Identify which cell holds the provided text, then report its (X, Y) central coordinate. 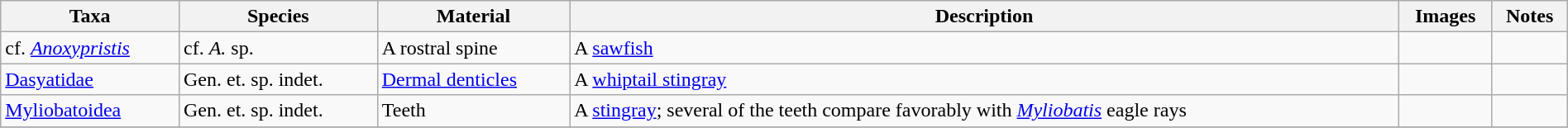
Dasyatidae (90, 79)
cf. Anoxypristis (90, 48)
A stingray; several of the teeth compare favorably with Myliobatis eagle rays (984, 111)
Description (984, 17)
Species (278, 17)
A rostral spine (473, 48)
Myliobatoidea (90, 111)
Teeth (473, 111)
A whiptail stingray (984, 79)
Taxa (90, 17)
Dermal denticles (473, 79)
Material (473, 17)
Images (1446, 17)
Notes (1530, 17)
A sawfish (984, 48)
cf. A. sp. (278, 48)
